Capture the cell that displays the provided text and extract its (X, Y) central coordinate. 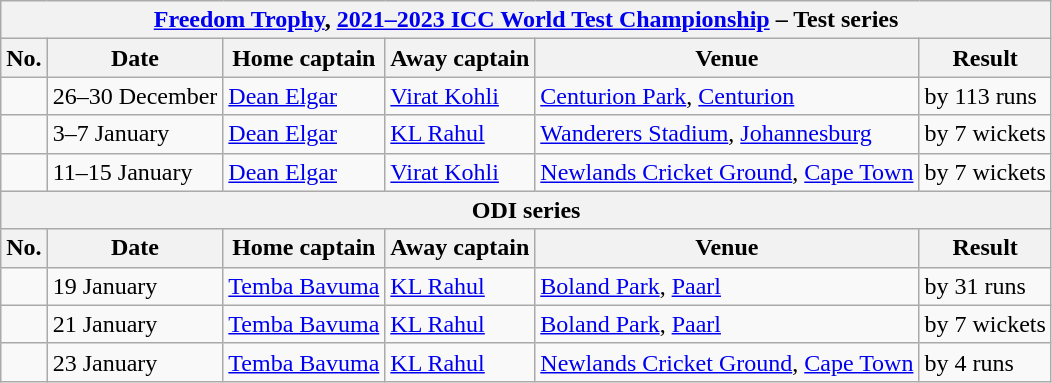
by 31 runs (985, 286)
by 4 runs (985, 362)
Freedom Trophy, 2021–2023 ICC World Test Championship – Test series (526, 20)
19 January (135, 286)
by 113 runs (985, 96)
23 January (135, 362)
Wanderers Stadium, Johannesburg (727, 134)
ODI series (526, 210)
21 January (135, 324)
26–30 December (135, 96)
3–7 January (135, 134)
11–15 January (135, 172)
Centurion Park, Centurion (727, 96)
